Pinpoint the cell where the given text exists, returning its (X, Y) midpoint coordinate. 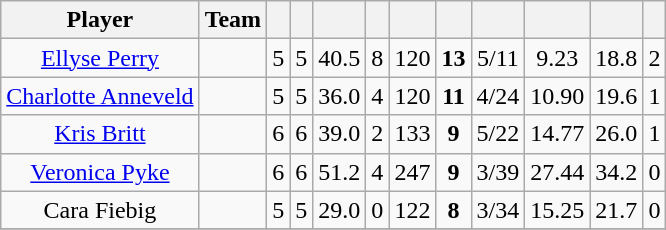
36.0 (340, 96)
4/24 (498, 96)
133 (412, 134)
Charlotte Anneveld (100, 96)
11 (454, 96)
26.0 (616, 134)
9.23 (558, 58)
21.7 (616, 210)
122 (412, 210)
Kris Britt (100, 134)
18.8 (616, 58)
19.6 (616, 96)
Player (100, 20)
Cara Fiebig (100, 210)
Team (233, 20)
10.90 (558, 96)
29.0 (340, 210)
Veronica Pyke (100, 172)
40.5 (340, 58)
Ellyse Perry (100, 58)
5/11 (498, 58)
3/39 (498, 172)
39.0 (340, 134)
27.44 (558, 172)
14.77 (558, 134)
13 (454, 58)
5/22 (498, 134)
51.2 (340, 172)
15.25 (558, 210)
3/34 (498, 210)
34.2 (616, 172)
247 (412, 172)
